Scan for the cell matching the given text and deliver its [X, Y] coordinate at center. 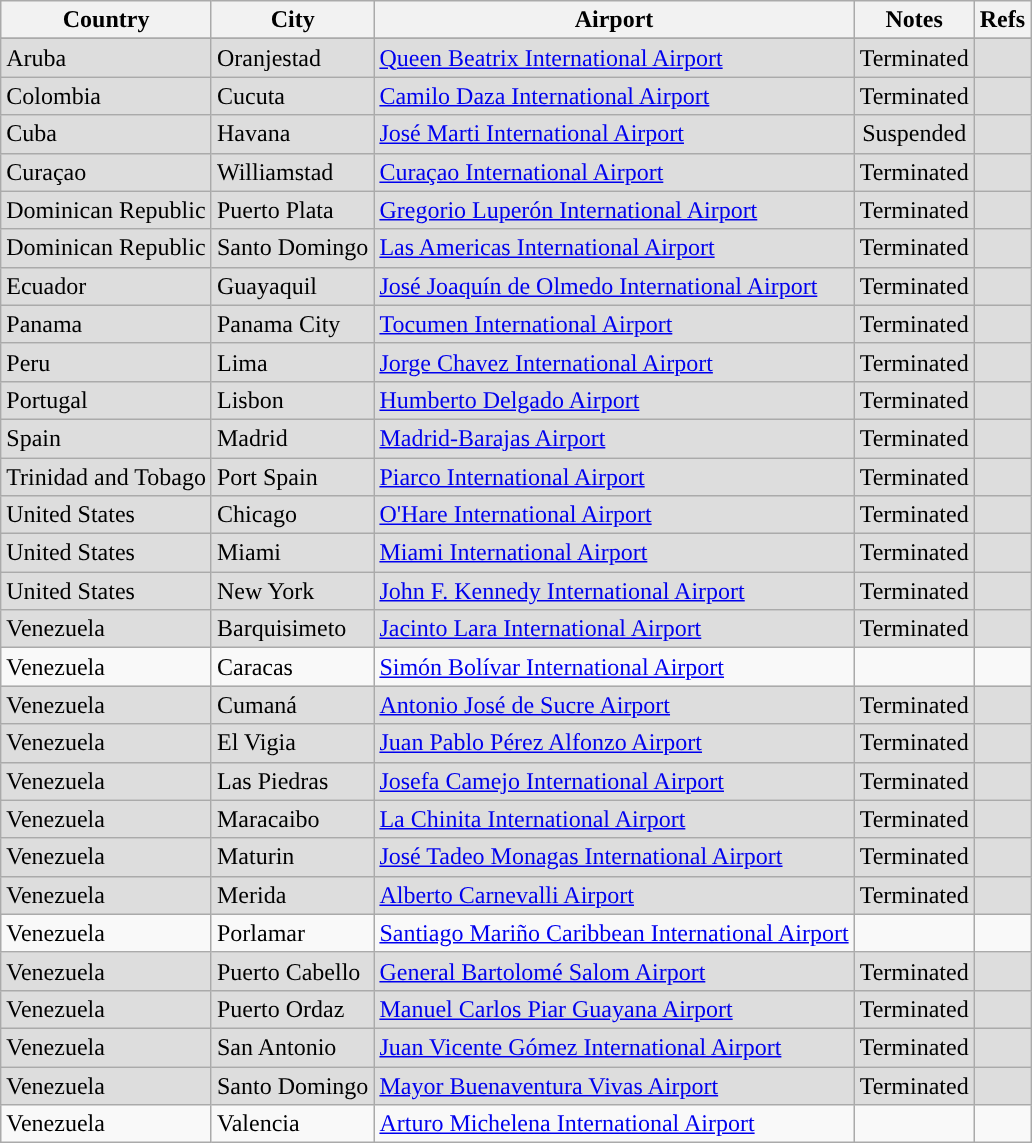
O'Hare International Airport [614, 515]
Country [106, 20]
José Marti International Airport [614, 134]
Trinidad and Tobago [106, 477]
Colombia [106, 96]
Porlamar [292, 933]
Curaçao International Airport [614, 172]
Aruba [106, 58]
General Bartolomé Salom Airport [614, 971]
Humberto Delgado Airport [614, 400]
Piarco International Airport [614, 477]
Miami International Airport [614, 553]
Spain [106, 438]
Suspended [914, 134]
Antonio José de Sucre Airport [614, 705]
Maturin [292, 857]
Portugal [106, 400]
José Tadeo Monagas International Airport [614, 857]
Arturo Michelena International Airport [614, 1124]
Oranjestad [292, 58]
Madrid-Barajas Airport [614, 438]
Cucuta [292, 96]
Lima [292, 362]
Mayor Buenaventura Vivas Airport [614, 1085]
New York [292, 591]
Valencia [292, 1124]
La Chinita International Airport [614, 819]
Simón Bolívar International Airport [614, 667]
Jorge Chavez International Airport [614, 362]
Manuel Carlos Piar Guayana Airport [614, 1009]
Port Spain [292, 477]
Cuba [106, 134]
Guayaquil [292, 286]
Puerto Cabello [292, 971]
Havana [292, 134]
San Antonio [292, 1047]
Notes [914, 20]
Miami [292, 553]
Williamstad [292, 172]
Peru [106, 362]
Maracaibo [292, 819]
El Vigia [292, 743]
Las Piedras [292, 781]
Cumaná [292, 705]
José Joaquín de Olmedo International Airport [614, 286]
Merida [292, 895]
Santiago Mariño Caribbean International Airport [614, 933]
Gregorio Luperón International Airport [614, 210]
Curaçao [106, 172]
Lisbon [292, 400]
Tocumen International Airport [614, 324]
Barquisimeto [292, 629]
Panama [106, 324]
Panama City [292, 324]
Airport [614, 20]
John F. Kennedy International Airport [614, 591]
Juan Pablo Pérez Alfonzo Airport [614, 743]
Ecuador [106, 286]
Jacinto Lara International Airport [614, 629]
Caracas [292, 667]
Alberto Carnevalli Airport [614, 895]
City [292, 20]
Josefa Camejo International Airport [614, 781]
Juan Vicente Gómez International Airport [614, 1047]
Las Americas International Airport [614, 248]
Queen Beatrix International Airport [614, 58]
Puerto Plata [292, 210]
Puerto Ordaz [292, 1009]
Refs [1002, 20]
Chicago [292, 515]
Camilo Daza International Airport [614, 96]
Madrid [292, 438]
